Locate the cell with the specified text and output its [x, y] center coordinate. 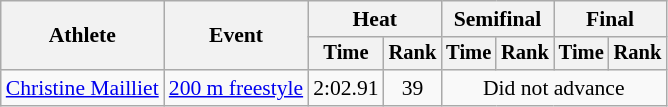
Heat [374, 19]
Athlete [82, 36]
2:02.91 [346, 88]
Semifinal [497, 19]
Christine Mailliet [82, 88]
200 m freestyle [236, 88]
Final [610, 19]
Event [236, 36]
39 [413, 88]
Did not advance [554, 88]
